Locate the cell with the specified text and output its (x, y) center coordinate. 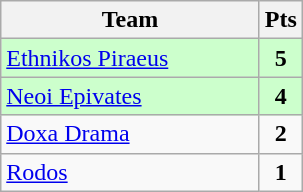
Ethnikos Piraeus (130, 58)
Rodos (130, 172)
Doxa Drama (130, 134)
Neoi Epivates (130, 96)
Team (130, 20)
4 (280, 96)
1 (280, 172)
Pts (280, 20)
5 (280, 58)
2 (280, 134)
